Return the [x, y] coordinate for the center point of the cell that contains the specified text.  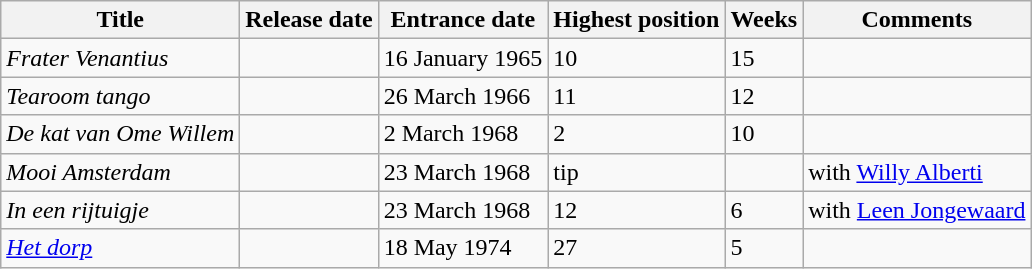
2 March 1968 [463, 134]
tip [636, 172]
Het dorp [120, 248]
with Willy Alberti [917, 172]
15 [764, 58]
26 March 1966 [463, 96]
5 [764, 248]
Weeks [764, 20]
2 [636, 134]
18 May 1974 [463, 248]
with Leen Jongewaard [917, 210]
Title [120, 20]
Comments [917, 20]
Mooi Amsterdam [120, 172]
Frater Venantius [120, 58]
27 [636, 248]
16 January 1965 [463, 58]
In een rijtuigje [120, 210]
6 [764, 210]
11 [636, 96]
De kat van Ome Willem [120, 134]
Entrance date [463, 20]
Release date [309, 20]
Highest position [636, 20]
Tearoom tango [120, 96]
